Find where the given text appears and provide that cell's center as [X, Y] coordinate. 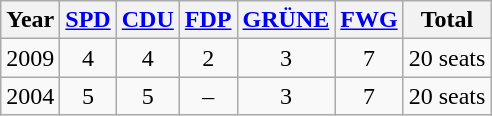
FWG [369, 20]
Year [30, 20]
GRÜNE [286, 20]
2009 [30, 58]
2004 [30, 96]
CDU [148, 20]
SPD [88, 20]
2 [208, 58]
Total [447, 20]
– [208, 96]
FDP [208, 20]
